For the text-containing cell, return its midpoint in [x, y] coordinate format. 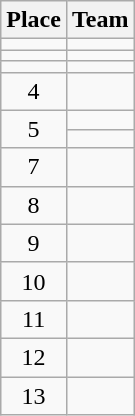
11 [34, 319]
13 [34, 395]
Place [34, 20]
7 [34, 167]
Team [100, 20]
12 [34, 357]
10 [34, 281]
9 [34, 243]
5 [34, 129]
4 [34, 91]
8 [34, 205]
